For the text-containing cell, return its midpoint in [x, y] coordinate format. 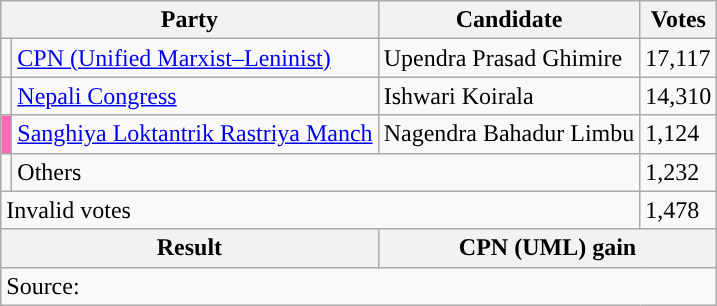
Sanghiya Loktantrik Rastriya Manch [195, 134]
Ishwari Koirala [509, 96]
14,310 [678, 96]
Nagendra Bahadur Limbu [509, 134]
Result [190, 248]
Others [326, 172]
Source: [359, 286]
Nepali Congress [195, 96]
1,124 [678, 134]
Upendra Prasad Ghimire [509, 58]
CPN (UML) gain [548, 248]
Votes [678, 20]
CPN (Unified Marxist–Leninist) [195, 58]
1,478 [678, 210]
17,117 [678, 58]
1,232 [678, 172]
Candidate [509, 20]
Invalid votes [320, 210]
Party [190, 20]
